From the cell containing the given text, extract its center point as (x, y) coordinate. 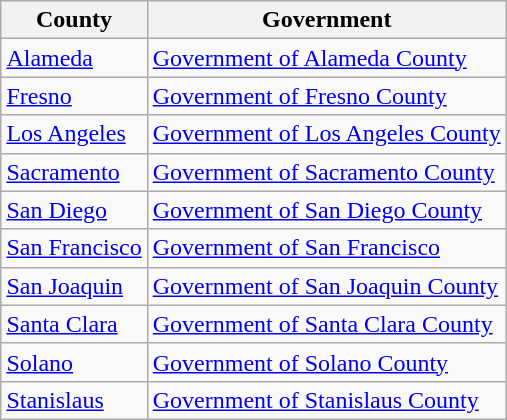
Government of San Diego County (326, 210)
Government of Los Angeles County (326, 134)
Solano (74, 362)
Alameda (74, 58)
Stanislaus (74, 400)
Santa Clara (74, 324)
Los Angeles (74, 134)
Government of Alameda County (326, 58)
Sacramento (74, 172)
Government of San Joaquin County (326, 286)
San Joaquin (74, 286)
Government of Santa Clara County (326, 324)
Fresno (74, 96)
Government of Solano County (326, 362)
Government of Sacramento County (326, 172)
San Francisco (74, 248)
Government of Stanislaus County (326, 400)
Government (326, 20)
San Diego (74, 210)
County (74, 20)
Government of San Francisco (326, 248)
Government of Fresno County (326, 96)
